Return [x, y] of the center of cell containing provided text 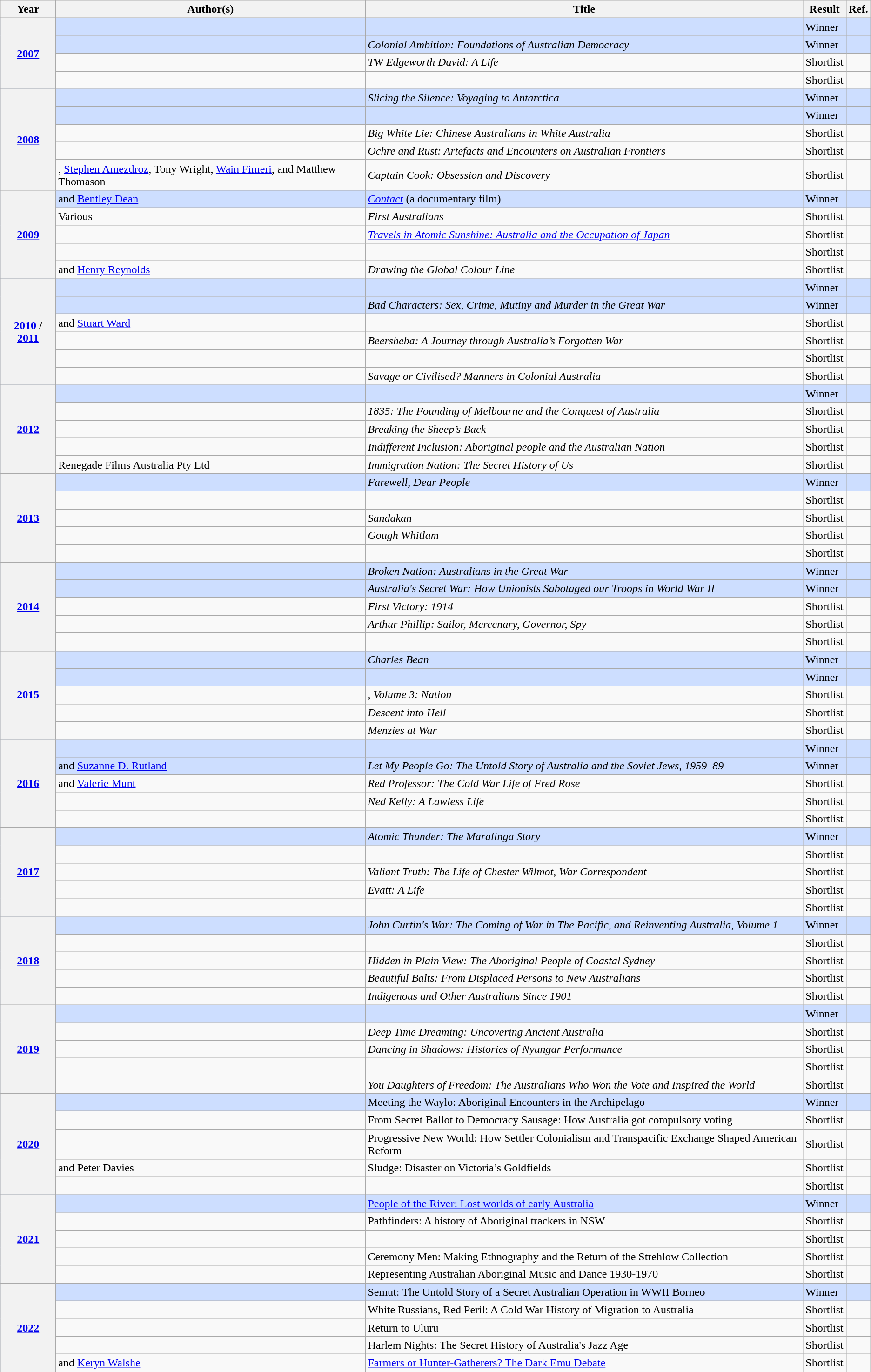
and Bentley Dean [210, 199]
2013 [28, 518]
and Stuart Ward [210, 323]
2019 [28, 1049]
Hidden in Plain View: The Aboriginal People of Coastal Sydney [584, 961]
and Valerie Munt [210, 783]
Pathfinders: A history of Aboriginal trackers in NSW [584, 1221]
2022 [28, 1327]
Dancing in Shadows: Histories of Nyungar Performance [584, 1049]
First Australians [584, 216]
Australia's Secret War: How Unionists Sabotaged our Troops in World War II [584, 589]
1835: The Founding of Melbourne and the Conquest of Australia [584, 411]
Let My People Go: The Untold Story of Australia and the Soviet Jews, 1959–89 [584, 766]
Farewell, Dear People [584, 482]
, Stephen Amezdroz, Tony Wright, Wain Fimeri, and Matthew Thomason [210, 175]
Atomic Thunder: The Maralinga Story [584, 837]
Red Professor: The Cold War Life of Fred Rose [584, 783]
Farmers or Hunter-Gatherers? The Dark Emu Debate [584, 1363]
2012 [28, 429]
Arthur Phillip: Sailor, Mercenary, Governor, Spy [584, 624]
Valiant Truth: The Life of Chester Wilmot, War Correspondent [584, 872]
2007 [28, 54]
and Keryn Walshe [210, 1363]
Ceremony Men: Making Ethnography and the Return of the Strehlow Collection [584, 1257]
2016 [28, 783]
Slicing the Silence: Voyaging to Antarctica [584, 98]
Semut: The Untold Story of a Secret Australian Operation in WWII Borneo [584, 1292]
2018 [28, 961]
Descent into Hell [584, 713]
Savage or Civilised? Manners in Colonial Australia [584, 376]
Progressive New World: How Settler Colonialism and Transpacific Exchange Shaped American Reform [584, 1144]
2015 [28, 695]
2008 [28, 140]
Ochre and Rust: Artefacts and Encounters on Australian Frontiers [584, 151]
Indifferent Inclusion: Aboriginal people and the Australian Nation [584, 447]
Beersheba: A Journey through Australia’s Forgotten War [584, 341]
Captain Cook: Obsession and Discovery [584, 175]
Menzies at War [584, 730]
Travels in Atomic Sunshine: Australia and the Occupation of Japan [584, 234]
Various [210, 216]
Ref. [858, 9]
and Peter Davies [210, 1168]
and Suzanne D. Rutland [210, 766]
John Curtin's War: The Coming of War in The Pacific, and Reinventing Australia, Volume 1 [584, 925]
Deep Time Dreaming: Uncovering Ancient Australia [584, 1031]
Indigenous and Other Australians Since 1901 [584, 996]
Contact (a documentary film) [584, 199]
White Russians, Red Peril: A Cold War History of Migration to Australia [584, 1310]
Sandakan [584, 518]
2014 [28, 606]
People of the River: Lost worlds of early Australia [584, 1204]
and Henry Reynolds [210, 270]
Ned Kelly: A Lawless Life [584, 801]
Drawing the Global Colour Line [584, 270]
You Daughters of Freedom: The Australians Who Won the Vote and Inspired the World [584, 1085]
Result [824, 9]
Immigration Nation: The Secret History of Us [584, 464]
Return to Uluru [584, 1327]
Renegade Films Australia Pty Ltd [210, 464]
2020 [28, 1144]
2017 [28, 872]
Evatt: A Life [584, 890]
, Volume 3: Nation [584, 695]
Colonial Ambition: Foundations of Australian Democracy [584, 45]
Representing Australian Aboriginal Music and Dance 1930-1970 [584, 1274]
Bad Characters: Sex, Crime, Mutiny and Murder in the Great War [584, 305]
Harlem Nights: The Secret History of Australia's Jazz Age [584, 1345]
Gough Whitlam [584, 536]
Sludge: Disaster on Victoria’s Goldfields [584, 1168]
Title [584, 9]
Breaking the Sheep’s Back [584, 429]
Big White Lie: Chinese Australians in White Australia [584, 133]
2021 [28, 1239]
Beautiful Balts: From Displaced Persons to New Australians [584, 978]
2010 / 2011 [28, 332]
2009 [28, 234]
TW Edgeworth David: A Life [584, 62]
Author(s) [210, 9]
Charles Bean [584, 659]
From Secret Ballot to Democracy Sausage: How Australia got compulsory voting [584, 1120]
Broken Nation: Australians in the Great War [584, 571]
Year [28, 9]
First Victory: 1914 [584, 606]
Meeting the Waylo: Aboriginal Encounters in the Archipelago [584, 1103]
